Return (x, y) of the center of cell containing provided text 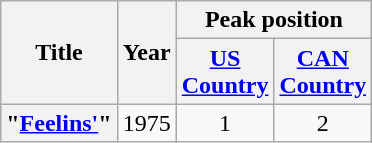
USCountry (225, 72)
2 (323, 123)
Year (146, 52)
"Feelins'" (59, 123)
Peak position (274, 20)
1975 (146, 123)
CANCountry (323, 72)
1 (225, 123)
Title (59, 52)
